Search for the cell housing the specified text and yield its (x, y) center coordinate. 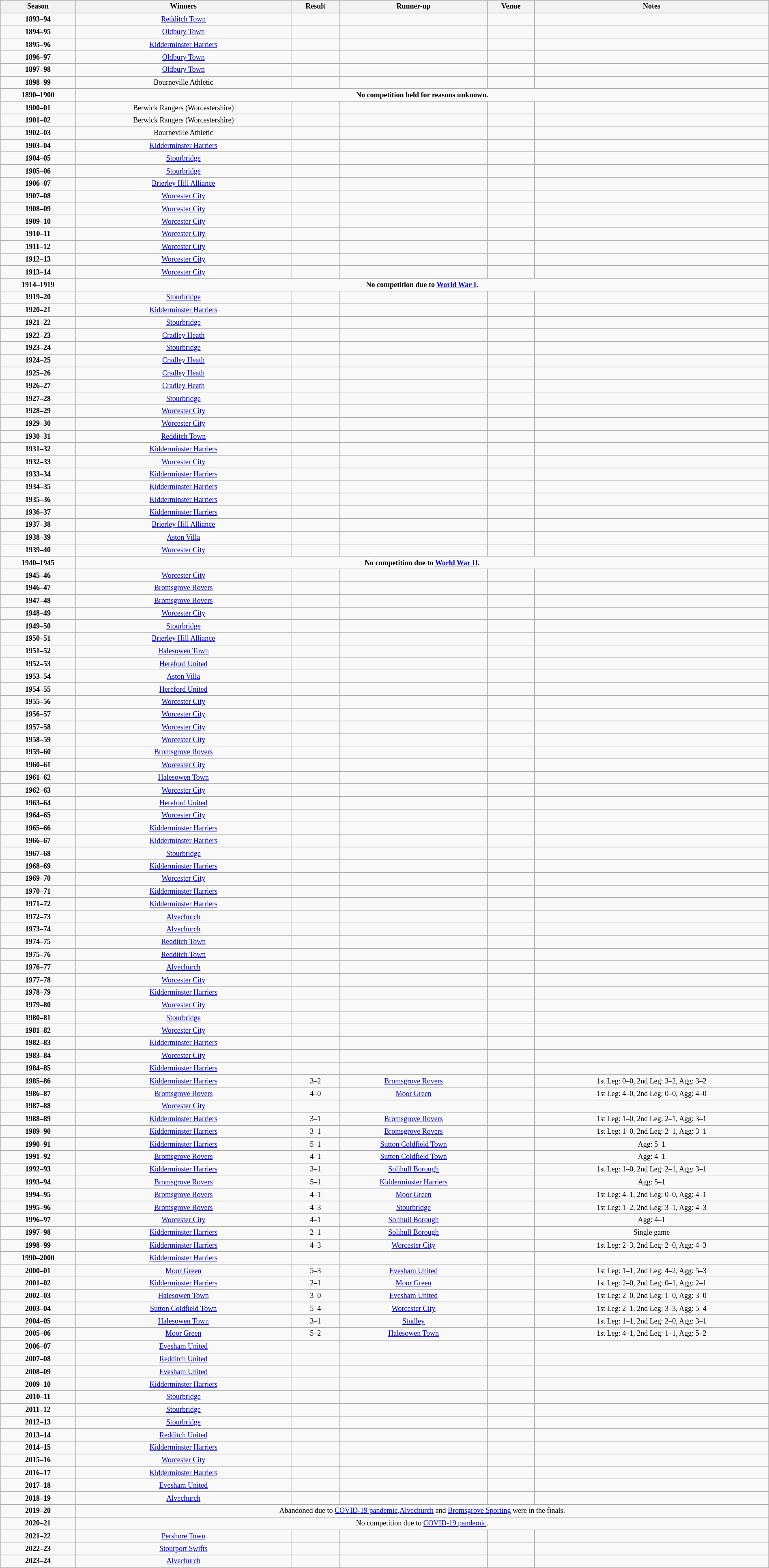
2014–15 (38, 1448)
1960–61 (38, 765)
2004–05 (38, 1321)
1952–53 (38, 664)
1964–65 (38, 816)
2012–13 (38, 1422)
1st Leg: 2–0, 2nd Leg: 1–0, Agg: 3–0 (652, 1296)
1st Leg: 4–1, 2nd Leg: 1–1, Agg: 5–2 (652, 1334)
1st Leg: 2–0, 2nd Leg: 0–1, Agg: 2–1 (652, 1283)
1985–86 (38, 1081)
2015–16 (38, 1461)
1906–07 (38, 183)
1932–33 (38, 461)
1st Leg: 2–3, 2nd Leg: 2–0, Agg: 4–3 (652, 1246)
1st Leg: 2–1, 2nd Leg: 3–3, Agg: 5–4 (652, 1308)
1928–29 (38, 411)
1958–59 (38, 740)
2009–10 (38, 1384)
Runner-up (413, 6)
1935–36 (38, 500)
1st Leg: 1–1, 2nd Leg: 4–2, Agg: 5–3 (652, 1271)
1924–25 (38, 361)
4–0 (316, 1094)
1907–08 (38, 196)
1894–95 (38, 32)
1939–40 (38, 550)
2000–01 (38, 1271)
1931–32 (38, 449)
1949–50 (38, 626)
1938–39 (38, 538)
1910–11 (38, 234)
Stourport Swifts (183, 1549)
2017–18 (38, 1486)
2023–24 (38, 1561)
2022–23 (38, 1549)
1919–20 (38, 298)
2001–02 (38, 1283)
2011–12 (38, 1409)
1988–89 (38, 1119)
1912–13 (38, 260)
5–3 (316, 1271)
1936–37 (38, 513)
Winners (183, 6)
1972–73 (38, 916)
1996–97 (38, 1220)
1923–24 (38, 348)
2013–14 (38, 1435)
5–2 (316, 1334)
Pershore Town (183, 1536)
1890–1900 (38, 95)
1981–82 (38, 1031)
2006–07 (38, 1346)
1970–71 (38, 891)
2007–08 (38, 1359)
1971–72 (38, 904)
Abandoned due to COVID-19 pandemic.Alvechurch and Bromsgrove Sporting were in the finals. (422, 1511)
1967–68 (38, 853)
2020–21 (38, 1523)
Single game (652, 1233)
1966–67 (38, 841)
1900–01 (38, 108)
1961–62 (38, 778)
2003–04 (38, 1308)
1975–76 (38, 955)
1948–49 (38, 613)
1995–96 (38, 1208)
1895–96 (38, 45)
1st Leg: 0–0, 2nd Leg: 3–2, Agg: 3–2 (652, 1081)
1954–55 (38, 689)
1990–91 (38, 1144)
1st Leg: 4–1, 2nd Leg: 0–0, Agg: 4–1 (652, 1195)
1956–57 (38, 714)
1963–64 (38, 803)
1959–60 (38, 753)
1969–70 (38, 879)
1951–52 (38, 651)
1991–92 (38, 1156)
Season (38, 6)
1920–21 (38, 310)
2008–09 (38, 1371)
1914–1919 (38, 285)
1987–88 (38, 1106)
1904–05 (38, 158)
1945–46 (38, 575)
No competition due to COVID-19 pandemic. (422, 1523)
2019–20 (38, 1511)
1962–63 (38, 790)
1953–54 (38, 676)
1898–99 (38, 83)
2021–22 (38, 1536)
2018–19 (38, 1498)
1927–28 (38, 398)
1913–14 (38, 272)
1934–35 (38, 487)
1909–10 (38, 221)
5–4 (316, 1308)
1940–1945 (38, 563)
1955–56 (38, 701)
1946–47 (38, 588)
1989–90 (38, 1131)
1982–83 (38, 1043)
1998–99 (38, 1246)
3–2 (316, 1081)
2016–17 (38, 1473)
1911–12 (38, 247)
1929–30 (38, 423)
1997–98 (38, 1233)
1st Leg: 4–0, 2nd Leg: 0–0, Agg: 4–0 (652, 1094)
1930–31 (38, 436)
1902–03 (38, 133)
1950–51 (38, 638)
Notes (652, 6)
1976–77 (38, 967)
No competition due to World War II. (422, 563)
1990–2000 (38, 1258)
1980–81 (38, 1018)
1st Leg: 1–2, 2nd Leg: 3–1, Agg: 4–3 (652, 1208)
2010–11 (38, 1397)
1992–93 (38, 1169)
1897–98 (38, 70)
1905–06 (38, 171)
1993–94 (38, 1182)
1901–02 (38, 120)
No competition due to World War I. (422, 285)
1979–80 (38, 1005)
1893–94 (38, 19)
1977–78 (38, 980)
2002–03 (38, 1296)
1908–09 (38, 209)
Venue (511, 6)
1973–74 (38, 929)
1925–26 (38, 373)
2005–06 (38, 1334)
1933–34 (38, 474)
1984–85 (38, 1068)
1947–48 (38, 601)
1896–97 (38, 57)
1922–23 (38, 335)
1st Leg: 1–1, 2nd Leg: 2–0, Agg: 3–1 (652, 1321)
Studley (413, 1321)
1974–75 (38, 942)
1986–87 (38, 1094)
1983–84 (38, 1056)
Result (316, 6)
1921–22 (38, 323)
1965–66 (38, 828)
No competition held for reasons unknown. (422, 95)
1994–95 (38, 1195)
1968–69 (38, 866)
1937–38 (38, 525)
1903–04 (38, 146)
1957–58 (38, 727)
1978–79 (38, 993)
3–0 (316, 1296)
1926–27 (38, 386)
